Extract the [x, y] coordinate from the center of the cell holding the provided text.  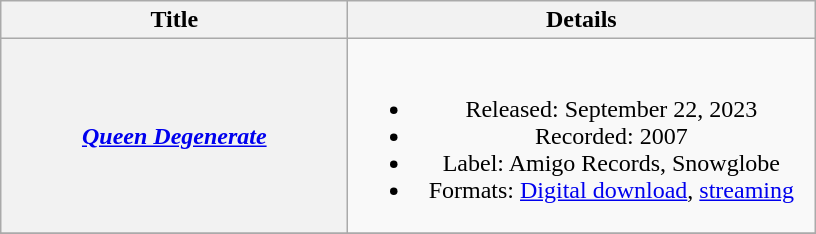
Title [174, 20]
Details [582, 20]
Queen Degenerate [174, 136]
Released: September 22, 2023Recorded: 2007Label: Amigo Records, SnowglobeFormats: Digital download, streaming [582, 136]
